Pinpoint the cell where the given text exists, returning its [X, Y] midpoint coordinate. 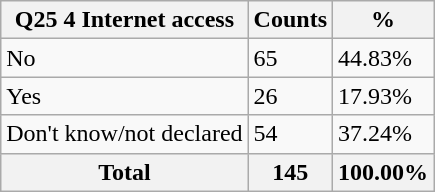
Yes [124, 96]
37.24% [384, 134]
Counts [290, 20]
17.93% [384, 96]
Don't know/not declared [124, 134]
145 [290, 172]
54 [290, 134]
% [384, 20]
No [124, 58]
65 [290, 58]
Q25 4 Internet access [124, 20]
100.00% [384, 172]
26 [290, 96]
Total [124, 172]
44.83% [384, 58]
